Find where the given text appears and provide that cell's center as [x, y] coordinate. 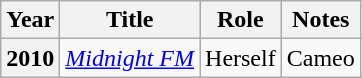
2010 [30, 58]
Cameo [320, 58]
Title [130, 20]
Notes [320, 20]
Herself [241, 58]
Role [241, 20]
Midnight FM [130, 58]
Year [30, 20]
